For the text-containing cell, return its midpoint in (X, Y) coordinate format. 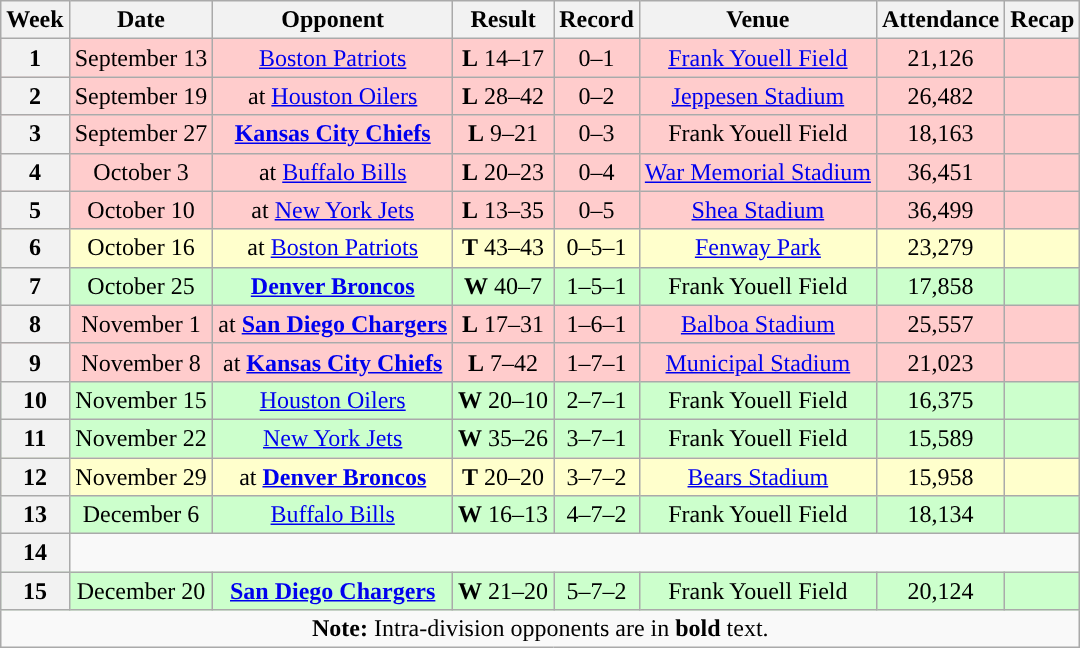
4–7–2 (597, 515)
at San Diego Chargers (333, 324)
2 (35, 96)
November 1 (141, 324)
at New York Jets (333, 210)
November 22 (141, 438)
Jeppesen Stadium (758, 96)
L 17–31 (504, 324)
Bears Stadium (758, 477)
0–2 (597, 96)
at Boston Patriots (333, 248)
5 (35, 210)
San Diego Chargers (333, 591)
0–5 (597, 210)
15,958 (940, 477)
1–7–1 (597, 362)
L 20–23 (504, 172)
War Memorial Stadium (758, 172)
15,589 (940, 438)
November 15 (141, 400)
W 40–7 (504, 286)
Kansas City Chiefs (333, 134)
L 9–21 (504, 134)
10 (35, 400)
4 (35, 172)
November 29 (141, 477)
7 (35, 286)
18,163 (940, 134)
17,858 (940, 286)
T 20–20 (504, 477)
W 21–20 (504, 591)
November 8 (141, 362)
Date (141, 20)
36,499 (940, 210)
Houston Oilers (333, 400)
13 (35, 515)
L 7–42 (504, 362)
L 28–42 (504, 96)
1 (35, 58)
October 16 (141, 248)
5–7–2 (597, 591)
1–6–1 (597, 324)
0–5–1 (597, 248)
Fenway Park (758, 248)
9 (35, 362)
16,375 (940, 400)
3–7–1 (597, 438)
15 (35, 591)
September 19 (141, 96)
Note: Intra-division opponents are in bold text. (540, 629)
12 (35, 477)
October 10 (141, 210)
at Denver Broncos (333, 477)
6 (35, 248)
L 13–35 (504, 210)
at Houston Oilers (333, 96)
14 (35, 553)
December 6 (141, 515)
October 25 (141, 286)
Boston Patriots (333, 58)
25,557 (940, 324)
Recap (1042, 20)
21,126 (940, 58)
T 43–43 (504, 248)
L 14–17 (504, 58)
2–7–1 (597, 400)
0–4 (597, 172)
at Kansas City Chiefs (333, 362)
W 35–26 (504, 438)
Venue (758, 20)
Opponent (333, 20)
September 27 (141, 134)
20,124 (940, 591)
0–3 (597, 134)
3 (35, 134)
W 16–13 (504, 515)
W 20–10 (504, 400)
December 20 (141, 591)
New York Jets (333, 438)
11 (35, 438)
3–7–2 (597, 477)
26,482 (940, 96)
September 13 (141, 58)
0–1 (597, 58)
8 (35, 324)
36,451 (940, 172)
Denver Broncos (333, 286)
21,023 (940, 362)
Week (35, 20)
Shea Stadium (758, 210)
Municipal Stadium (758, 362)
Record (597, 20)
Balboa Stadium (758, 324)
at Buffalo Bills (333, 172)
October 3 (141, 172)
Attendance (940, 20)
Buffalo Bills (333, 515)
23,279 (940, 248)
1–5–1 (597, 286)
18,134 (940, 515)
Result (504, 20)
